Return [X, Y] of the center of cell containing provided text 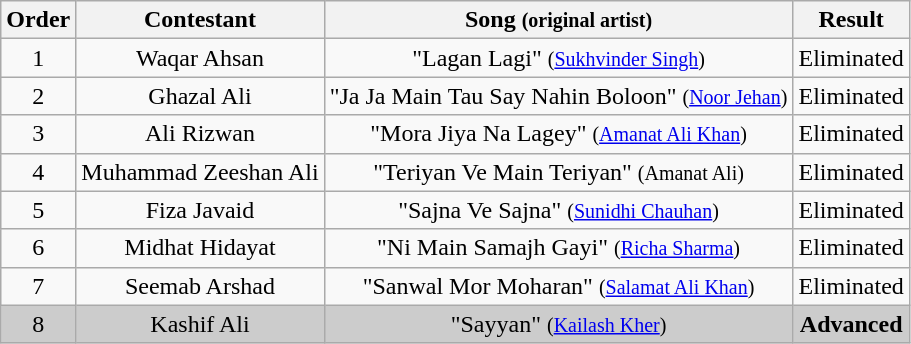
3 [38, 134]
"Ni Main Samajh Gayi" (Richa Sharma) [558, 248]
Song (original artist) [558, 20]
Seemab Arshad [200, 286]
1 [38, 58]
"Ja Ja Main Tau Say Nahin Boloon" (Noor Jehan) [558, 96]
5 [38, 210]
Contestant [200, 20]
"Sanwal Mor Moharan" (Salamat Ali Khan) [558, 286]
7 [38, 286]
8 [38, 324]
Waqar Ahsan [200, 58]
Midhat Hidayat [200, 248]
Result [851, 20]
2 [38, 96]
"Sayyan" (Kailash Kher) [558, 324]
"Sajna Ve Sajna" (Sunidhi Chauhan) [558, 210]
"Lagan Lagi" (Sukhvinder Singh) [558, 58]
4 [38, 172]
Order [38, 20]
Ghazal Ali [200, 96]
"Mora Jiya Na Lagey" (Amanat Ali Khan) [558, 134]
"Teriyan Ve Main Teriyan" (Amanat Ali) [558, 172]
Ali Rizwan [200, 134]
6 [38, 248]
Advanced [851, 324]
Kashif Ali [200, 324]
Fiza Javaid [200, 210]
Muhammad Zeeshan Ali [200, 172]
